Provide the [x, y] coordinate of the cell's center where the given text is located.  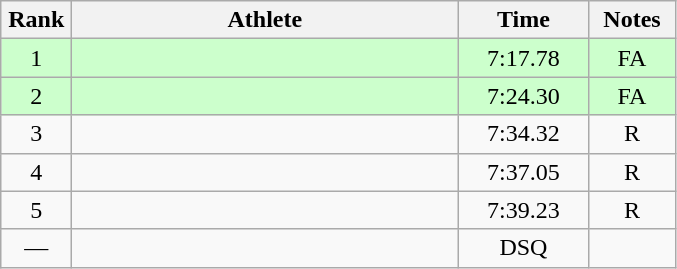
DSQ [524, 248]
3 [36, 134]
1 [36, 58]
5 [36, 210]
4 [36, 172]
Rank [36, 20]
7:37.05 [524, 172]
7:39.23 [524, 210]
Time [524, 20]
7:34.32 [524, 134]
Notes [632, 20]
7:24.30 [524, 96]
— [36, 248]
7:17.78 [524, 58]
2 [36, 96]
Athlete [265, 20]
